Scan for the cell matching the given text and deliver its (x, y) coordinate at center. 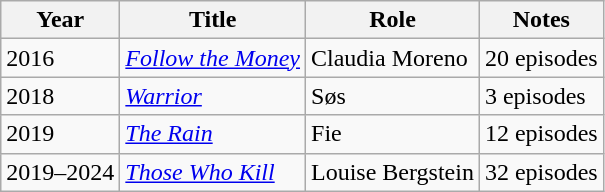
Notes (541, 20)
32 episodes (541, 172)
Warrior (213, 96)
Søs (393, 96)
2019–2024 (60, 172)
The Rain (213, 134)
Claudia Moreno (393, 58)
Role (393, 20)
Louise Bergstein (393, 172)
Title (213, 20)
Those Who Kill (213, 172)
2018 (60, 96)
3 episodes (541, 96)
Fie (393, 134)
2019 (60, 134)
Follow the Money (213, 58)
12 episodes (541, 134)
20 episodes (541, 58)
2016 (60, 58)
Year (60, 20)
